Search for the cell housing the specified text and yield its (X, Y) center coordinate. 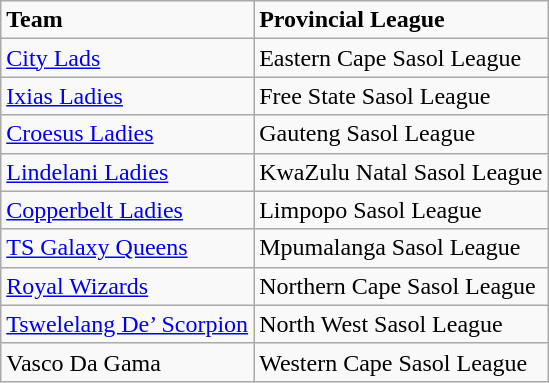
Northern Cape Sasol League (401, 286)
Croesus Ladies (128, 134)
Ixias Ladies (128, 96)
Lindelani Ladies (128, 172)
KwaZulu Natal Sasol League (401, 172)
TS Galaxy Queens (128, 248)
Limpopo Sasol League (401, 210)
Western Cape Sasol League (401, 362)
Vasco Da Gama (128, 362)
Team (128, 20)
Copperbelt Ladies (128, 210)
North West Sasol League (401, 324)
Royal Wizards (128, 286)
Provincial League (401, 20)
Eastern Cape Sasol League (401, 58)
City Lads (128, 58)
Gauteng Sasol League (401, 134)
Tswelelang De’ Scorpion (128, 324)
Free State Sasol League (401, 96)
Mpumalanga Sasol League (401, 248)
